Detect which cell encompasses the target text, then output its [x, y] center coordinate. 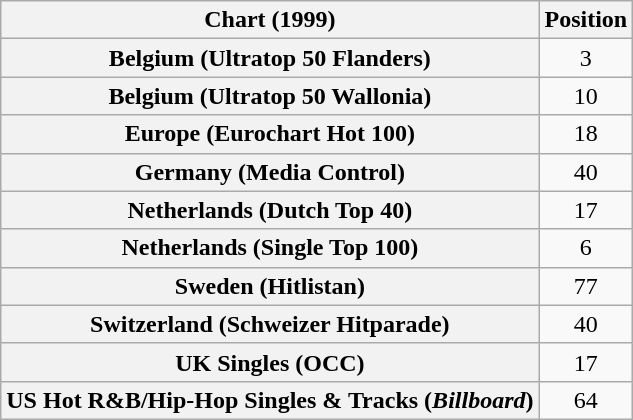
Netherlands (Single Top 100) [270, 248]
Switzerland (Schweizer Hitparade) [270, 324]
Belgium (Ultratop 50 Wallonia) [270, 96]
Netherlands (Dutch Top 40) [270, 210]
US Hot R&B/Hip-Hop Singles & Tracks (Billboard) [270, 400]
Position [586, 20]
Europe (Eurochart Hot 100) [270, 134]
6 [586, 248]
64 [586, 400]
Belgium (Ultratop 50 Flanders) [270, 58]
18 [586, 134]
3 [586, 58]
Germany (Media Control) [270, 172]
10 [586, 96]
77 [586, 286]
UK Singles (OCC) [270, 362]
Chart (1999) [270, 20]
Sweden (Hitlistan) [270, 286]
